Determine the (x, y) coordinate at the center of the cell enclosing the given text.  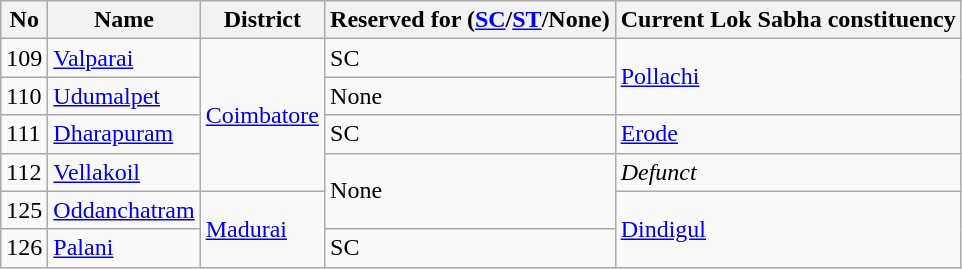
No (24, 20)
Dindigul (788, 229)
Coimbatore (262, 115)
Dharapuram (124, 134)
Valparai (124, 58)
112 (24, 172)
Palani (124, 248)
126 (24, 248)
Current Lok Sabha constituency (788, 20)
110 (24, 96)
Defunct (788, 172)
District (262, 20)
Udumalpet (124, 96)
Name (124, 20)
Oddanchatram (124, 210)
111 (24, 134)
Reserved for (SC/ST/None) (470, 20)
Pollachi (788, 77)
Madurai (262, 229)
Vellakoil (124, 172)
109 (24, 58)
Erode (788, 134)
125 (24, 210)
